From the cell containing the given text, extract its center point as [x, y] coordinate. 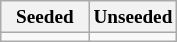
Seeded [45, 17]
Unseeded [133, 17]
